Return the (x, y) coordinate for the center point of the cell that contains the specified text.  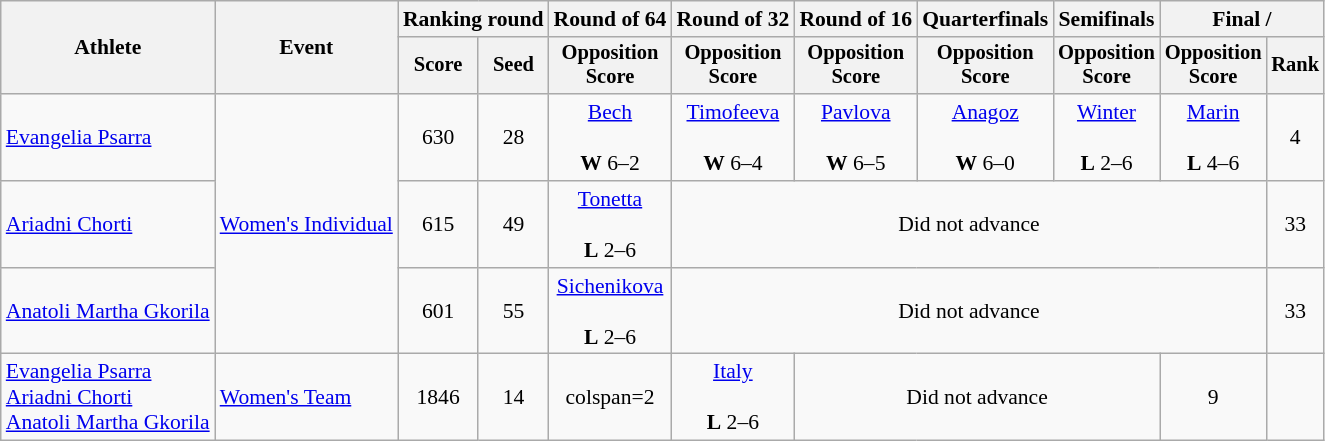
Round of 16 (856, 19)
SichenikovaL 2–6 (610, 312)
WinterL 2–6 (1106, 138)
Quarterfinals (985, 19)
Semifinals (1106, 19)
Evangelia PsarraAriadni ChortiAnatoli Martha Gkorila (108, 398)
Score (438, 66)
9 (1214, 398)
TimofeevaW 6–4 (732, 138)
601 (438, 312)
28 (513, 138)
Event (306, 48)
Women's Individual (306, 224)
55 (513, 312)
1846 (438, 398)
MarinL 4–6 (1214, 138)
14 (513, 398)
AnagozW 6–0 (985, 138)
TonettaL 2–6 (610, 224)
Anatoli Martha Gkorila (108, 312)
4 (1295, 138)
Rank (1295, 66)
Round of 64 (610, 19)
ItalyL 2–6 (732, 398)
colspan=2 (610, 398)
630 (438, 138)
PavlovaW 6–5 (856, 138)
BechW 6–2 (610, 138)
Athlete (108, 48)
49 (513, 224)
Round of 32 (732, 19)
Evangelia Psarra (108, 138)
Ranking round (474, 19)
615 (438, 224)
Final / (1242, 19)
Women's Team (306, 398)
Seed (513, 66)
Ariadni Chorti (108, 224)
